Scan for the cell matching the given text and deliver its [x, y] coordinate at center. 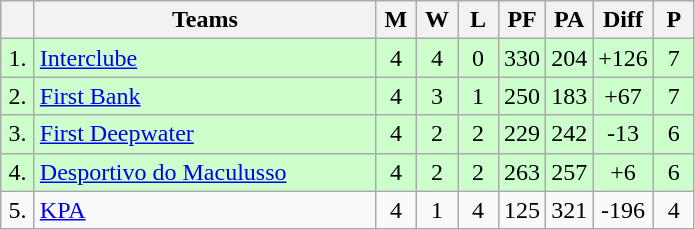
M [396, 20]
3. [18, 134]
125 [522, 210]
4. [18, 172]
1. [18, 58]
204 [570, 58]
263 [522, 172]
PA [570, 20]
257 [570, 172]
229 [522, 134]
KPA [204, 210]
183 [570, 96]
5. [18, 210]
0 [478, 58]
-196 [624, 210]
330 [522, 58]
Teams [204, 20]
3 [436, 96]
PF [522, 20]
+67 [624, 96]
Diff [624, 20]
250 [522, 96]
242 [570, 134]
First Bank [204, 96]
321 [570, 210]
W [436, 20]
Desportivo do Maculusso [204, 172]
Interclube [204, 58]
P [674, 20]
+6 [624, 172]
L [478, 20]
+126 [624, 58]
First Deepwater [204, 134]
-13 [624, 134]
2. [18, 96]
